Return the [X, Y] coordinate for the center point of the cell that contains the specified text.  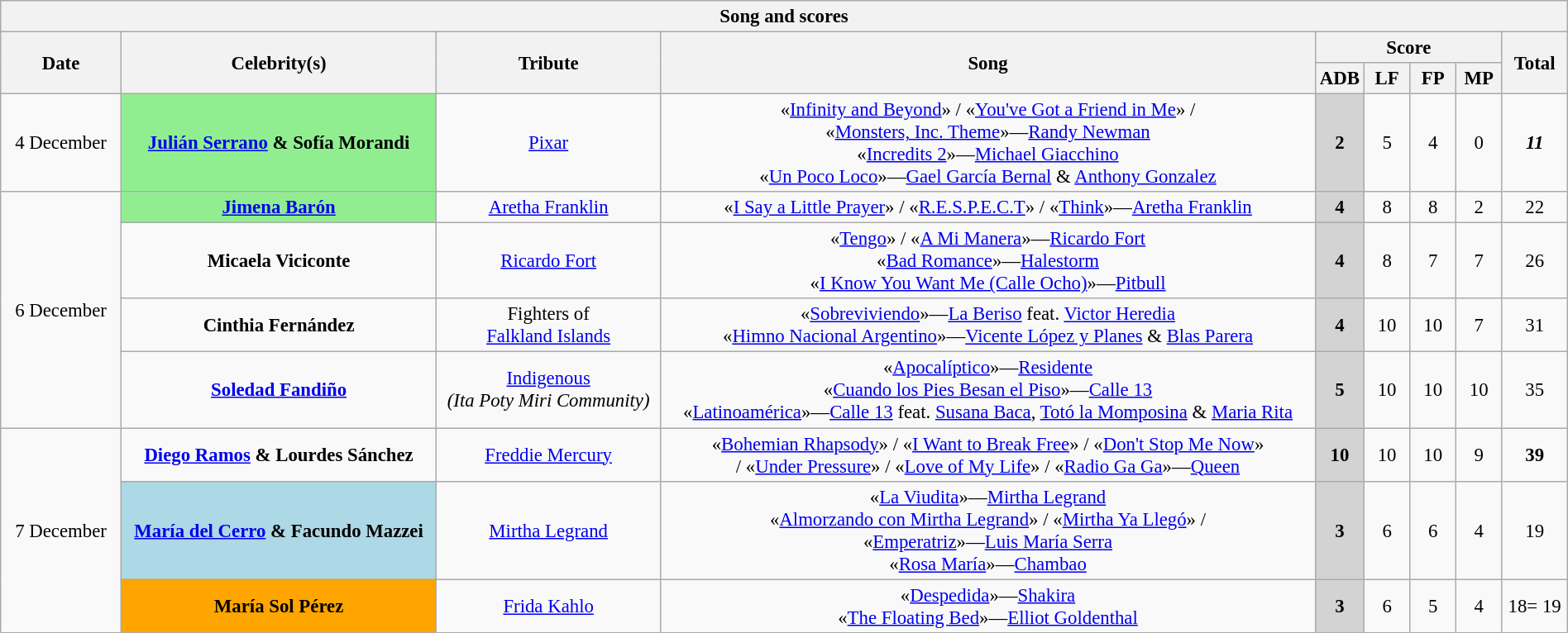
Pixar [549, 144]
Song [987, 63]
Cinthia Fernández [278, 326]
Aretha Franklin [549, 207]
«Bohemian Rhapsody» / «I Want to Break Free» / «Don't Stop Me Now» / «Under Pressure» / «Love of My Life» / «Radio Ga Ga»—Queen [987, 455]
Total [1535, 63]
Fighters ofFalkland Islands [549, 326]
35 [1535, 390]
Ricardo Fort [549, 261]
María del Cerro & Facundo Mazzei [278, 531]
22 [1535, 207]
19 [1535, 531]
«La Viudita»—Mirtha Legrand«Almorzando con Mirtha Legrand» / «Mirtha Ya Llegó» / «Emperatriz»—Luis María Serra«Rosa María»—Chambao [987, 531]
6 December [61, 309]
4 December [61, 144]
0 [1479, 144]
Date [61, 63]
ADB [1340, 79]
María Sol Pérez [278, 607]
11 [1535, 144]
Tribute [549, 63]
Micaela Viciconte [278, 261]
31 [1535, 326]
39 [1535, 455]
LF [1387, 79]
Freddie Mercury [549, 455]
Jimena Barón [278, 207]
«I Say a Little Prayer» / «R.E.S.P.E.C.T» / «Think»—Aretha Franklin [987, 207]
Frida Kahlo [549, 607]
«Despedida»—Shakira«The Floating Bed»—Elliot Goldenthal [987, 607]
Celebrity(s) [278, 63]
Diego Ramos & Lourdes Sánchez [278, 455]
Julián Serrano & Sofía Morandi [278, 144]
Soledad Fandiño [278, 390]
«Sobreviviendo»—La Beriso feat. Victor Heredia«Himno Nacional Argentino»—Vicente López y Planes & Blas Parera [987, 326]
MP [1479, 79]
FP [1433, 79]
9 [1479, 455]
Mirtha Legrand [549, 531]
Indigenous(Ita Poty Miri Community) [549, 390]
26 [1535, 261]
Song and scores [784, 17]
Score [1409, 48]
7 December [61, 531]
«Tengo» / «A Mi Manera»—Ricardo Fort«Bad Romance»—Halestorm«I Know You Want Me (Calle Ocho)»—Pitbull [987, 261]
«Apocalíptico»—Residente«Cuando los Pies Besan el Piso»—Calle 13«Latinoamérica»—Calle 13 feat. Susana Baca, Totó la Momposina & Maria Rita [987, 390]
18= 19 [1535, 607]
